Return (x, y) of the center of cell containing provided text 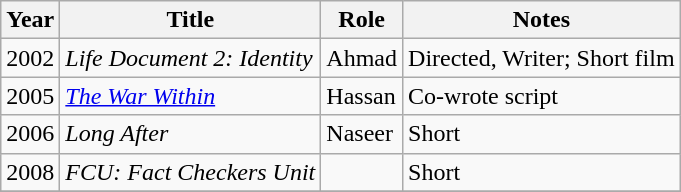
Life Document 2: Identity (190, 58)
Hassan (362, 96)
FCU: Fact Checkers Unit (190, 172)
Year (30, 20)
Ahmad (362, 58)
The War Within (190, 96)
Directed, Writer; Short film (542, 58)
Title (190, 20)
Notes (542, 20)
2005 (30, 96)
Role (362, 20)
Long After (190, 134)
Co-wrote script (542, 96)
2008 (30, 172)
2006 (30, 134)
2002 (30, 58)
Naseer (362, 134)
